For the text-containing cell, return its midpoint in [x, y] coordinate format. 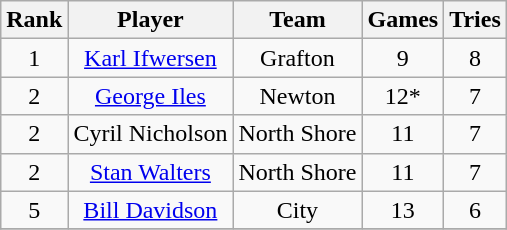
9 [403, 58]
1 [34, 58]
8 [476, 58]
Grafton [298, 58]
Stan Walters [150, 172]
12* [403, 96]
Rank [34, 20]
6 [476, 210]
Bill Davidson [150, 210]
5 [34, 210]
Newton [298, 96]
Games [403, 20]
City [298, 210]
Karl Ifwersen [150, 58]
Tries [476, 20]
Team [298, 20]
Player [150, 20]
George Iles [150, 96]
Cyril Nicholson [150, 134]
13 [403, 210]
